From the cell containing the given text, extract its center point as [x, y] coordinate. 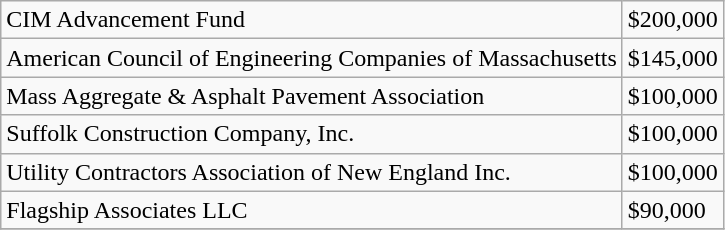
Mass Aggregate & Asphalt Pavement Association [312, 96]
American Council of Engineering Companies of Massachusetts [312, 58]
CIM Advancement Fund [312, 20]
Flagship Associates LLC [312, 210]
$145,000 [672, 58]
$200,000 [672, 20]
Suffolk Construction Company, Inc. [312, 134]
$90,000 [672, 210]
Utility Contractors Association of New England Inc. [312, 172]
